Pinpoint the cell where the given text exists, returning its [x, y] midpoint coordinate. 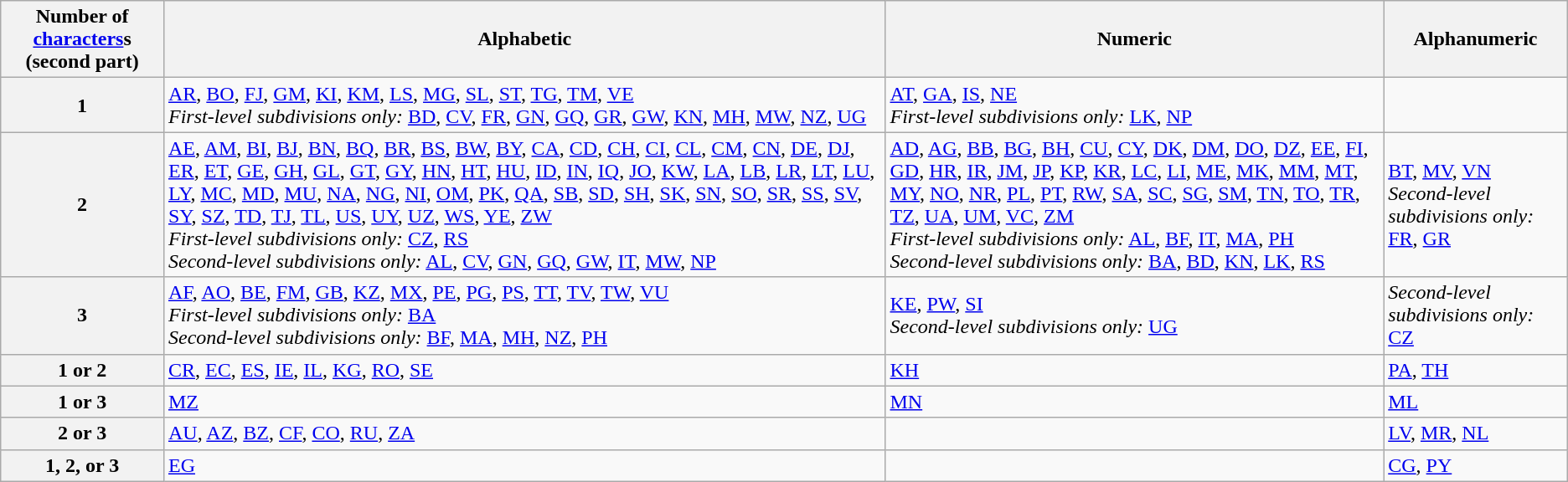
KH [1134, 370]
1 or 3 [82, 402]
MZ [524, 402]
CR, EC, ES, IE, IL, KG, RO, SE [524, 370]
3 [82, 315]
Numeric [1134, 39]
Alphanumeric [1476, 39]
Second-level subdivisions only: CZ [1476, 315]
AF, AO, BE, FM, GB, KZ, MX, PE, PG, PS, TT, TV, TW, VU First-level subdivisions only: BA Second-level subdivisions only: BF, MA, MH, NZ, PH [524, 315]
1 or 2 [82, 370]
1, 2, or 3 [82, 465]
ML [1476, 402]
PA, TH [1476, 370]
LV, MR, NL [1476, 433]
AT, GA, IS, NE First-level subdivisions only: LK, NP [1134, 105]
KE, PW, SI Second-level subdivisions only: UG [1134, 315]
1 [82, 105]
BT, MV, VN Second-level subdivisions only: FR, GR [1476, 204]
AU, AZ, BZ, CF, CO, RU, ZA [524, 433]
MN [1134, 402]
Number of characterss (second part) [82, 39]
2 [82, 204]
2 or 3 [82, 433]
AR, BO, FJ, GM, KI, KM, LS, MG, SL, ST, TG, TM, VE First-level subdivisions only: BD, CV, FR, GN, GQ, GR, GW, KN, MH, MW, NZ, UG [524, 105]
CG, PY [1476, 465]
EG [524, 465]
Alphabetic [524, 39]
